Capture the cell that displays the provided text and extract its (x, y) central coordinate. 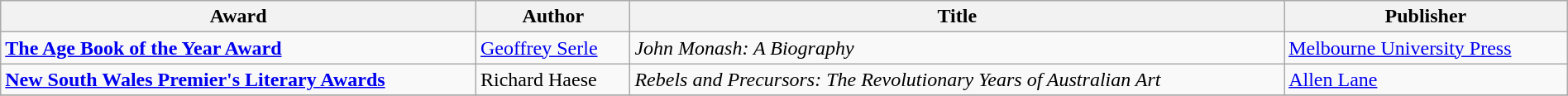
Publisher (1426, 17)
Author (553, 17)
John Monash: A Biography (958, 48)
Geoffrey Serle (553, 48)
Richard Haese (553, 79)
Award (238, 17)
New South Wales Premier's Literary Awards (238, 79)
Melbourne University Press (1426, 48)
Title (958, 17)
The Age Book of the Year Award (238, 48)
Allen Lane (1426, 79)
Rebels and Precursors: The Revolutionary Years of Australian Art (958, 79)
